Capture the cell that displays the provided text and extract its [x, y] central coordinate. 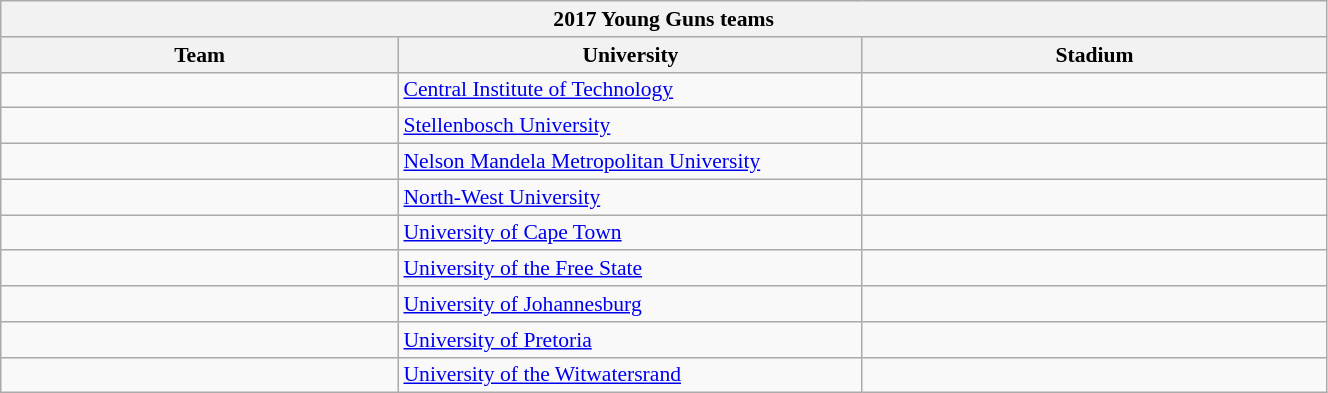
Nelson Mandela Metropolitan University [630, 162]
University of the Free State [630, 269]
University of Johannesburg [630, 304]
Central Institute of Technology [630, 90]
University of the Witwatersrand [630, 375]
North-West University [630, 197]
University of Cape Town [630, 233]
University of Pretoria [630, 340]
Stadium [1094, 55]
Stellenbosch University [630, 126]
University [630, 55]
2017 Young Guns teams [664, 19]
Team [200, 55]
